Pinpoint the cell where the given text exists, returning its (X, Y) midpoint coordinate. 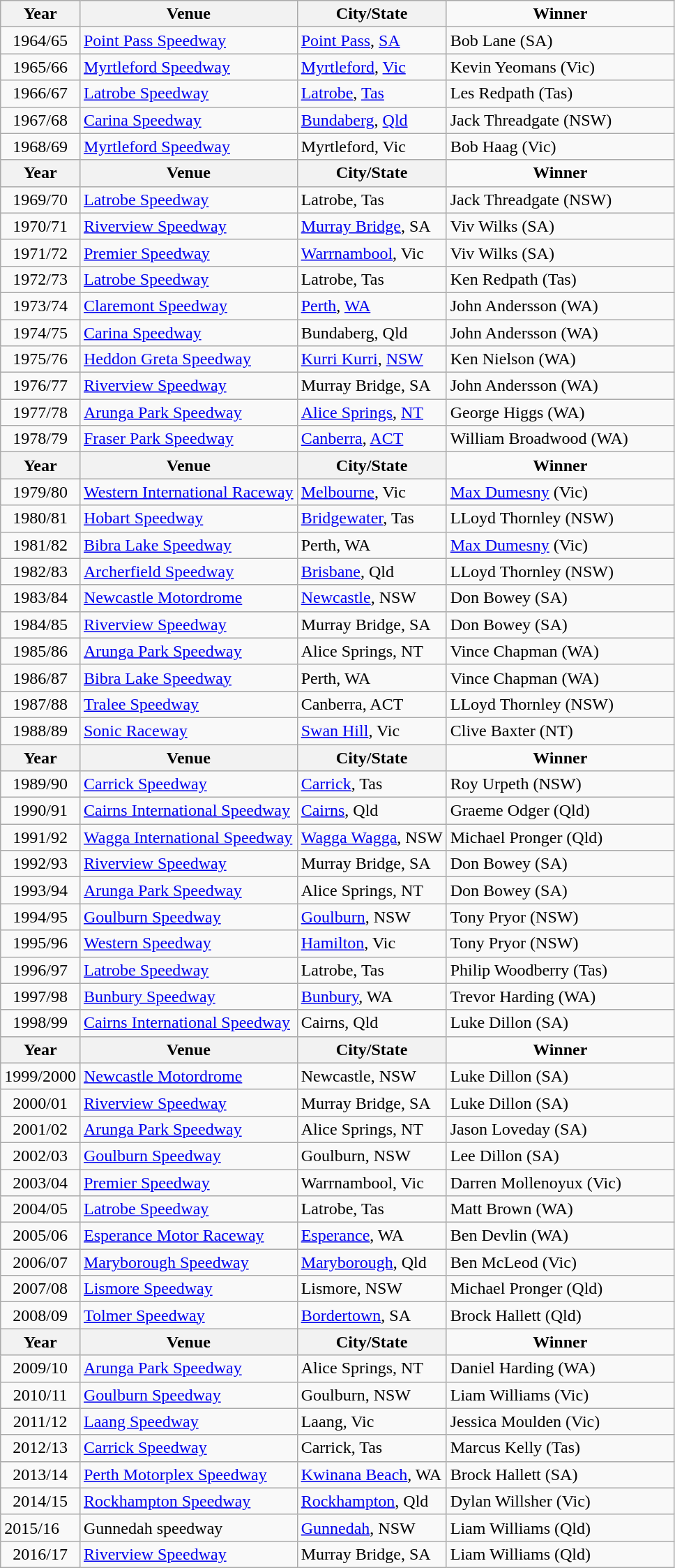
Ben McLeod (Vic) (560, 1262)
2002/03 (40, 1156)
2009/10 (40, 1368)
2005/06 (40, 1236)
Tralee Speedway (188, 704)
Tolmer Speedway (188, 1315)
Philip Woodberry (Tas) (560, 970)
Marcus Kelly (Tas) (560, 1448)
2006/07 (40, 1262)
1992/93 (40, 864)
1993/94 (40, 890)
Bordertown, SA (372, 1315)
2010/11 (40, 1395)
1990/91 (40, 811)
Bob Lane (SA) (560, 40)
Perth Motorplex Speedway (188, 1474)
Graeme Odger (Qld) (560, 811)
Rockhampton Speedway (188, 1501)
Roy Urpeth (NSW) (560, 784)
Brisbane, Qld (372, 572)
2012/13 (40, 1448)
1999/2000 (40, 1076)
2008/09 (40, 1315)
Kevin Yeomans (Vic) (560, 67)
Esperance Motor Raceway (188, 1236)
Bunbury, WA (372, 996)
Maryborough Speedway (188, 1262)
Sonic Raceway (188, 731)
Western Speedway (188, 943)
William Broadwood (WA) (560, 439)
Jason Loveday (SA) (560, 1129)
1977/78 (40, 412)
1987/88 (40, 704)
Bob Haag (Vic) (560, 147)
1976/77 (40, 386)
2016/17 (40, 1554)
Les Redpath (Tas) (560, 94)
Wagga Wagga, NSW (372, 837)
Daniel Harding (WA) (560, 1368)
Brock Hallett (SA) (560, 1474)
1980/81 (40, 518)
Western International Raceway (188, 492)
1986/87 (40, 678)
1979/80 (40, 492)
2013/14 (40, 1474)
Esperance, WA (372, 1236)
Rockhampton, Qld (372, 1501)
Lismore Speedway (188, 1289)
Darren Mollenoyux (Vic) (560, 1183)
1973/74 (40, 306)
Maryborough, Qld (372, 1262)
Melbourne, Vic (372, 492)
Gunnedah speedway (188, 1528)
2015/16 (40, 1528)
Laang, Vic (372, 1421)
Ben Devlin (WA) (560, 1236)
Bunbury Speedway (188, 996)
Hamilton, Vic (372, 943)
Ken Nielson (WA) (560, 359)
2000/01 (40, 1103)
Claremont Speedway (188, 306)
Laang Speedway (188, 1421)
Lee Dillon (SA) (560, 1156)
Wagga International Speedway (188, 837)
Point Pass Speedway (188, 40)
Ken Redpath (Tas) (560, 279)
Heddon Greta Speedway (188, 359)
Lismore, NSW (372, 1289)
Hobart Speedway (188, 518)
Jessica Moulden (Vic) (560, 1421)
1996/97 (40, 970)
1974/75 (40, 333)
1971/72 (40, 253)
2014/15 (40, 1501)
1965/66 (40, 67)
Brock Hallett (Qld) (560, 1315)
Gunnedah, NSW (372, 1528)
Point Pass, SA (372, 40)
1994/95 (40, 917)
1984/85 (40, 625)
Kurri Kurri, NSW (372, 359)
1968/69 (40, 147)
George Higgs (WA) (560, 412)
Kwinana Beach, WA (372, 1474)
1978/79 (40, 439)
1983/84 (40, 598)
Dylan Willsher (Vic) (560, 1501)
Matt Brown (WA) (560, 1209)
Fraser Park Speedway (188, 439)
1972/73 (40, 279)
Clive Baxter (NT) (560, 731)
1985/86 (40, 651)
2004/05 (40, 1209)
1997/98 (40, 996)
2011/12 (40, 1421)
2001/02 (40, 1129)
1995/96 (40, 943)
1998/99 (40, 1023)
Liam Williams (Vic) (560, 1395)
1970/71 (40, 226)
Archerfield Speedway (188, 572)
1964/65 (40, 40)
1988/89 (40, 731)
1966/67 (40, 94)
2003/04 (40, 1183)
2007/08 (40, 1289)
1967/68 (40, 120)
Swan Hill, Vic (372, 731)
1981/82 (40, 545)
1989/90 (40, 784)
1982/83 (40, 572)
1991/92 (40, 837)
1975/76 (40, 359)
Bridgewater, Tas (372, 518)
Trevor Harding (WA) (560, 996)
1969/70 (40, 200)
